Provide the (X, Y) coordinate of the cell's center where the given text is located.  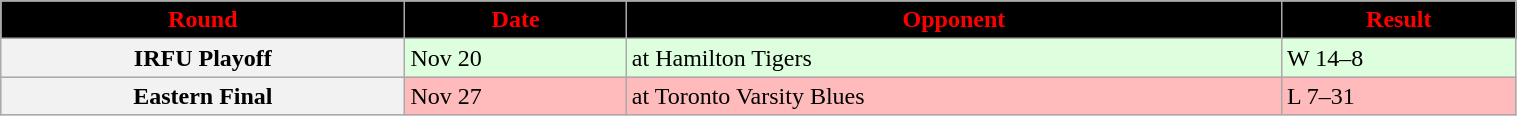
at Toronto Varsity Blues (954, 96)
Round (203, 20)
Opponent (954, 20)
at Hamilton Tigers (954, 58)
Date (516, 20)
Nov 20 (516, 58)
Nov 27 (516, 96)
IRFU Playoff (203, 58)
Result (1398, 20)
Eastern Final (203, 96)
W 14–8 (1398, 58)
L 7–31 (1398, 96)
